Extract the [x, y] coordinate from the center of the cell holding the provided text.  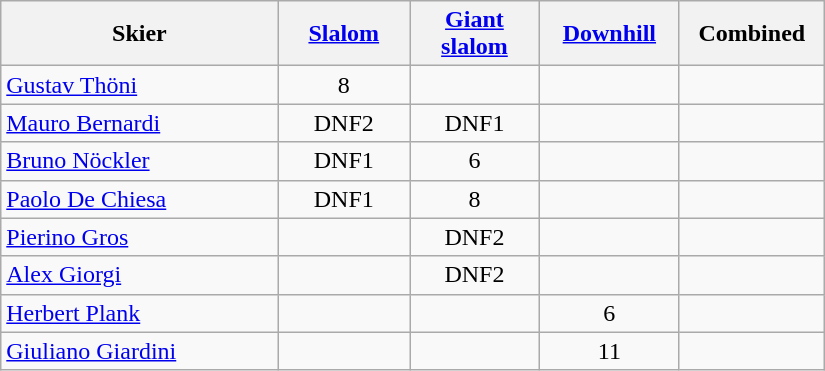
Gustav Thöni [140, 85]
Giant slalom [475, 34]
Pierino Gros [140, 237]
Combined [752, 34]
Mauro Bernardi [140, 123]
Skier [140, 34]
Bruno Nöckler [140, 161]
Downhill [609, 34]
Alex Giorgi [140, 275]
Herbert Plank [140, 313]
Paolo De Chiesa [140, 199]
Slalom [344, 34]
Giuliano Giardini [140, 351]
11 [609, 351]
